Detect which cell encompasses the target text, then output its [X, Y] center coordinate. 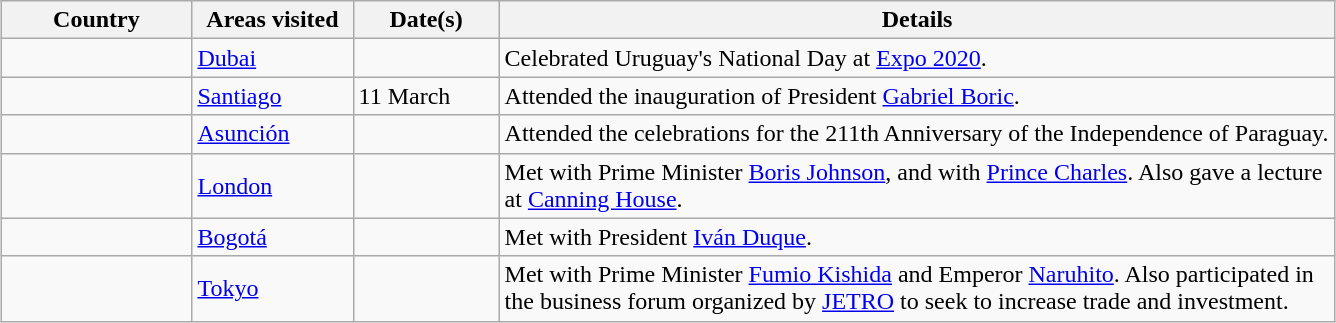
Areas visited [272, 20]
Bogotá [272, 237]
Santiago [272, 96]
Met with Prime Minister Boris Johnson, and with Prince Charles. Also gave a lecture at Canning House. [917, 186]
Attended the inauguration of President Gabriel Boric. [917, 96]
Celebrated Uruguay's National Day at Expo 2020. [917, 58]
Met with President Iván Duque. [917, 237]
Date(s) [426, 20]
Tokyo [272, 288]
Country [96, 20]
Attended the celebrations for the 211th Anniversary of the Independence of Paraguay. [917, 134]
Asunción [272, 134]
London [272, 186]
Dubai [272, 58]
11 March [426, 96]
Details [917, 20]
